Return the [X, Y] coordinate for the center point of the cell that contains the specified text.  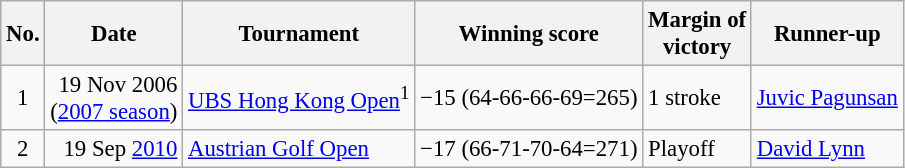
−15 (64-66-66-69=265) [529, 98]
Tournament [299, 34]
UBS Hong Kong Open1 [299, 98]
19 Nov 2006(2007 season) [114, 98]
Margin ofvictory [698, 34]
Date [114, 34]
19 Sep 2010 [114, 149]
1 [23, 98]
Winning score [529, 34]
Runner-up [827, 34]
2 [23, 149]
1 stroke [698, 98]
Juvic Pagunsan [827, 98]
−17 (66-71-70-64=271) [529, 149]
David Lynn [827, 149]
No. [23, 34]
Austrian Golf Open [299, 149]
Playoff [698, 149]
